Identify which cell holds the provided text, then report its (X, Y) central coordinate. 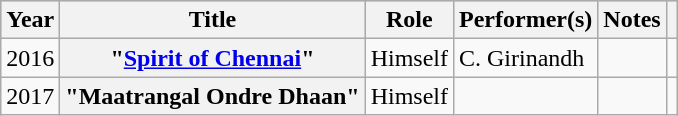
Role (409, 20)
Performer(s) (525, 20)
2017 (30, 96)
2016 (30, 58)
"Spirit of Chennai" (212, 58)
C. Girinandh (525, 58)
Notes (632, 20)
Title (212, 20)
Year (30, 20)
"Maatrangal Ondre Dhaan" (212, 96)
